Search for the cell housing the specified text and yield its (X, Y) center coordinate. 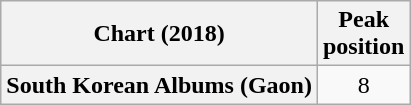
Peakposition (363, 34)
South Korean Albums (Gaon) (160, 85)
8 (363, 85)
Chart (2018) (160, 34)
